Capture the cell that displays the provided text and extract its [X, Y] central coordinate. 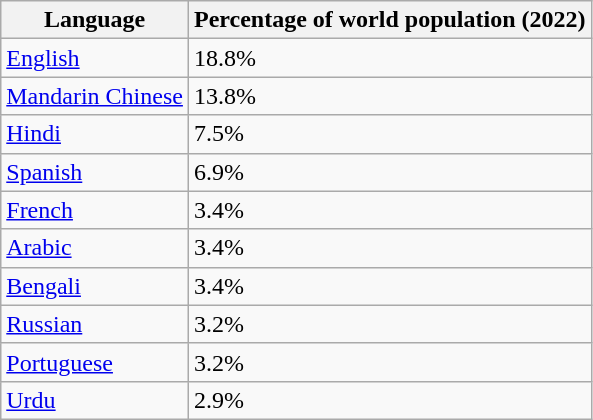
Bengali [95, 286]
Urdu [95, 400]
6.9% [390, 172]
Hindi [95, 134]
2.9% [390, 400]
Russian [95, 324]
Mandarin Chinese [95, 96]
18.8% [390, 58]
French [95, 210]
13.8% [390, 96]
Spanish [95, 172]
Percentage of world population (2022) [390, 20]
Language [95, 20]
Portuguese [95, 362]
7.5% [390, 134]
Arabic [95, 248]
English [95, 58]
